Return (X, Y) of the center of cell containing provided text 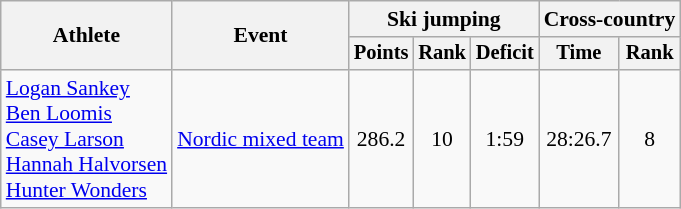
Deficit (505, 54)
Ski jumping (444, 19)
Athlete (86, 36)
Event (260, 36)
Nordic mixed team (260, 139)
286.2 (381, 139)
10 (442, 139)
28:26.7 (579, 139)
Time (579, 54)
Points (381, 54)
Logan SankeyBen LoomisCasey LarsonHannah HalvorsenHunter Wonders (86, 139)
Cross-country (610, 19)
1:59 (505, 139)
8 (650, 139)
